Capture the cell that displays the provided text and extract its (X, Y) central coordinate. 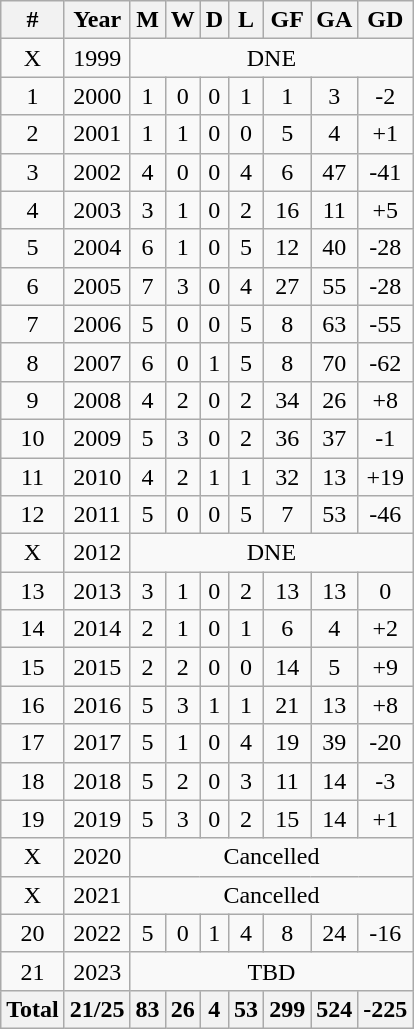
M (148, 20)
40 (334, 248)
-225 (386, 1009)
W (182, 20)
+2 (386, 629)
2010 (97, 477)
2021 (97, 895)
55 (334, 286)
2013 (97, 591)
524 (334, 1009)
+19 (386, 477)
2005 (97, 286)
2007 (97, 362)
83 (148, 1009)
-55 (386, 324)
47 (334, 172)
# (33, 20)
36 (288, 438)
TBD (272, 971)
L (246, 20)
20 (33, 933)
27 (288, 286)
1999 (97, 58)
-46 (386, 515)
Total (33, 1009)
GA (334, 20)
2002 (97, 172)
D (214, 20)
GD (386, 20)
2019 (97, 819)
2016 (97, 705)
2020 (97, 857)
2008 (97, 400)
2006 (97, 324)
63 (334, 324)
2018 (97, 781)
21/25 (97, 1009)
Year (97, 20)
2001 (97, 134)
37 (334, 438)
39 (334, 743)
-62 (386, 362)
GF (288, 20)
-2 (386, 96)
24 (334, 933)
18 (33, 781)
-16 (386, 933)
+9 (386, 667)
+5 (386, 210)
-41 (386, 172)
-1 (386, 438)
2000 (97, 96)
-3 (386, 781)
2012 (97, 553)
32 (288, 477)
2015 (97, 667)
70 (334, 362)
2003 (97, 210)
2014 (97, 629)
2017 (97, 743)
2009 (97, 438)
34 (288, 400)
9 (33, 400)
2011 (97, 515)
299 (288, 1009)
17 (33, 743)
2004 (97, 248)
2023 (97, 971)
10 (33, 438)
-20 (386, 743)
2022 (97, 933)
